Determine the [x, y] coordinate at the center of the cell enclosing the given text.  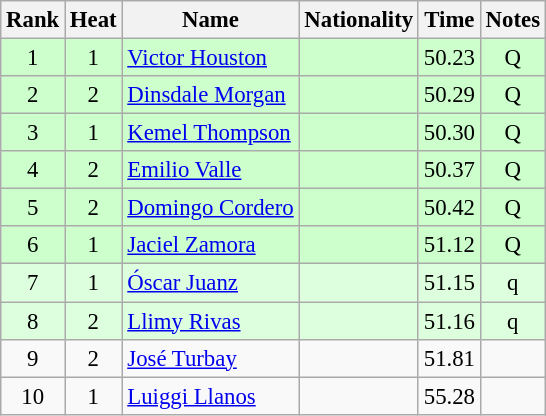
51.12 [449, 245]
Jaciel Zamora [210, 245]
José Turbay [210, 358]
Kemel Thompson [210, 133]
Emilio Valle [210, 170]
Luiggi Llanos [210, 396]
Nationality [358, 20]
Llimy Rivas [210, 321]
Name [210, 20]
9 [33, 358]
7 [33, 283]
50.30 [449, 133]
51.81 [449, 358]
4 [33, 170]
5 [33, 208]
3 [33, 133]
50.42 [449, 208]
Victor Houston [210, 58]
55.28 [449, 396]
50.29 [449, 95]
50.37 [449, 170]
Rank [33, 20]
Time [449, 20]
Notes [512, 20]
Domingo Cordero [210, 208]
Dinsdale Morgan [210, 95]
Óscar Juanz [210, 283]
8 [33, 321]
51.16 [449, 321]
6 [33, 245]
10 [33, 396]
50.23 [449, 58]
51.15 [449, 283]
Heat [94, 20]
